Pinpoint the cell where the given text exists, returning its (x, y) midpoint coordinate. 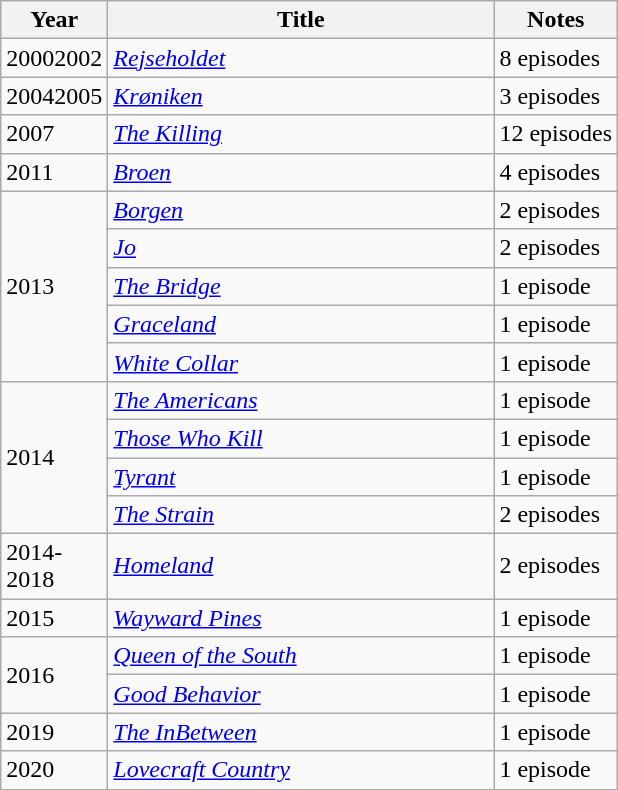
The Bridge (301, 286)
The Killing (301, 134)
2013 (54, 286)
The Americans (301, 400)
The Strain (301, 515)
2011 (54, 172)
2014 (54, 457)
Title (301, 20)
Queen of the South (301, 656)
2016 (54, 675)
3 episodes (556, 96)
Notes (556, 20)
2020 (54, 770)
Year (54, 20)
Graceland (301, 324)
2019 (54, 732)
The InBetween (301, 732)
8 episodes (556, 58)
12 episodes (556, 134)
Good Behavior (301, 694)
Lovecraft Country (301, 770)
2007 (54, 134)
20002002 (54, 58)
Jo (301, 248)
2014-2018 (54, 566)
Tyrant (301, 477)
Homeland (301, 566)
White Collar (301, 362)
Borgen (301, 210)
Those Who Kill (301, 438)
4 episodes (556, 172)
20042005 (54, 96)
Rejseholdet (301, 58)
Broen (301, 172)
2015 (54, 618)
Wayward Pines (301, 618)
Krøniken (301, 96)
